Scan for the cell matching the given text and deliver its (X, Y) coordinate at center. 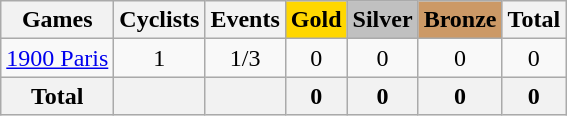
Bronze (460, 20)
Games (58, 20)
Events (245, 20)
1900 Paris (58, 58)
Cyclists (160, 20)
1/3 (245, 58)
Gold (316, 20)
Silver (382, 20)
1 (160, 58)
